Return the [x, y] coordinate for the center point of the cell that contains the specified text.  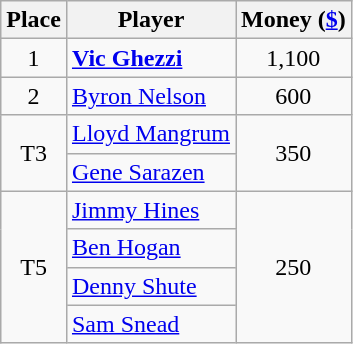
1,100 [294, 58]
2 [34, 96]
Vic Ghezzi [150, 58]
Denny Shute [150, 286]
Place [34, 20]
Ben Hogan [150, 248]
Jimmy Hines [150, 210]
1 [34, 58]
Gene Sarazen [150, 172]
Lloyd Mangrum [150, 134]
Player [150, 20]
250 [294, 267]
Sam Snead [150, 324]
T5 [34, 267]
T3 [34, 153]
Money ($) [294, 20]
Byron Nelson [150, 96]
600 [294, 96]
350 [294, 153]
